Scan for the cell matching the given text and deliver its (X, Y) coordinate at center. 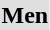
Men (25, 15)
